Search for the cell housing the specified text and yield its (X, Y) center coordinate. 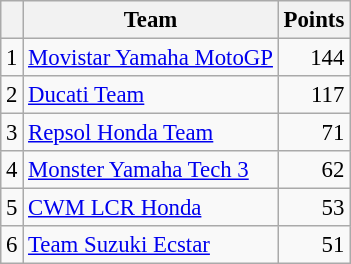
CWM LCR Honda (151, 208)
144 (314, 58)
62 (314, 170)
2 (12, 95)
51 (314, 245)
Points (314, 20)
117 (314, 95)
4 (12, 170)
6 (12, 245)
53 (314, 208)
1 (12, 58)
Repsol Honda Team (151, 133)
Team (151, 20)
Movistar Yamaha MotoGP (151, 58)
3 (12, 133)
5 (12, 208)
Ducati Team (151, 95)
Monster Yamaha Tech 3 (151, 170)
Team Suzuki Ecstar (151, 245)
71 (314, 133)
